Locate the cell with the specified text and output its (X, Y) center coordinate. 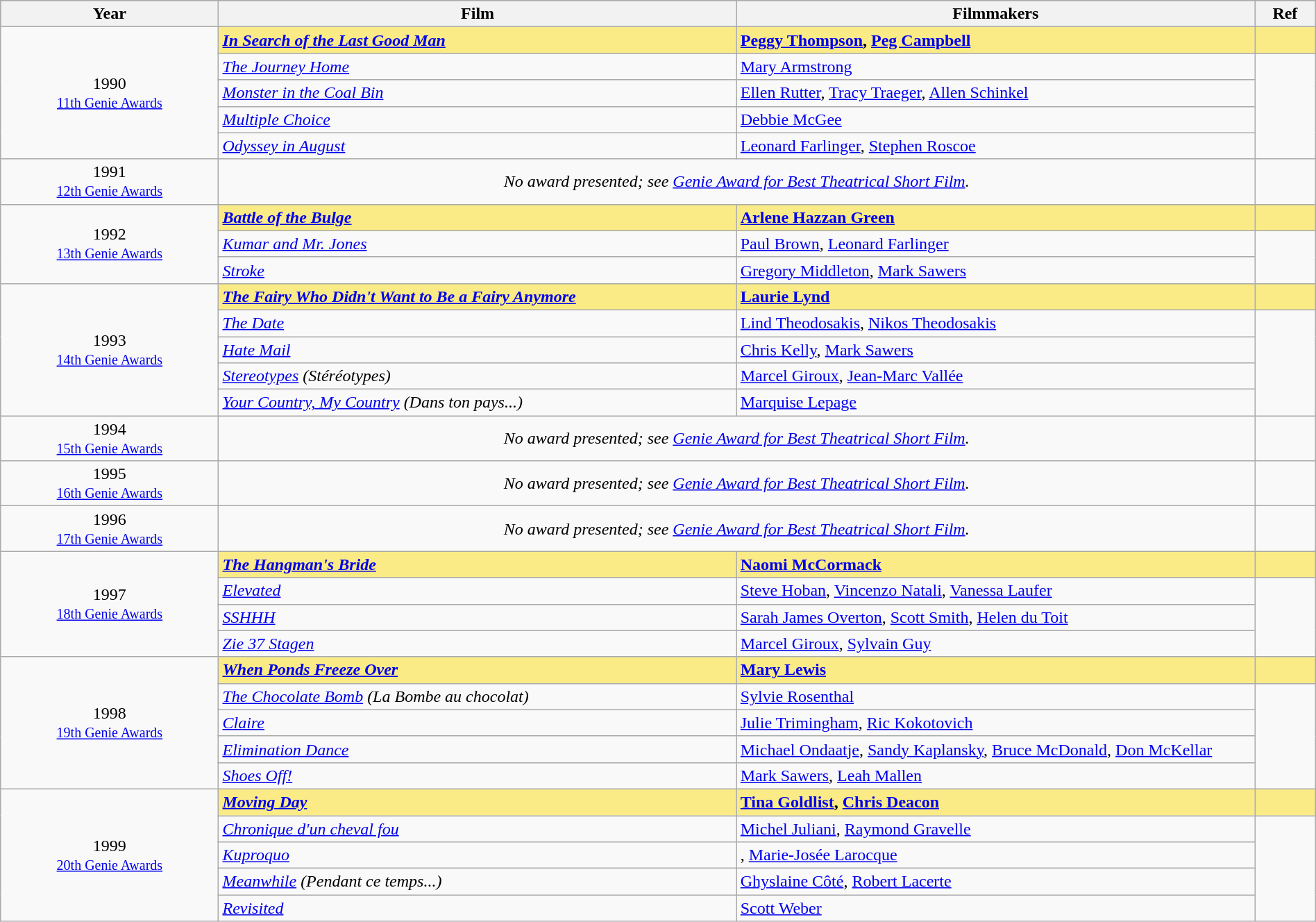
Lind Theodosakis, Nikos Theodosakis (995, 323)
1996 17th Genie Awards (110, 529)
Multiple Choice (478, 119)
Marquise Lepage (995, 403)
The Date (478, 323)
1997 18th Genie Awards (110, 604)
Marcel Giroux, Sylvain Guy (995, 644)
Gregory Middleton, Mark Sawers (995, 270)
Steve Hoban, Vincenzo Natali, Vanessa Laufer (995, 591)
Revisited (478, 908)
Filmmakers (995, 14)
Scott Weber (995, 908)
Sarah James Overton, Scott Smith, Helen du Toit (995, 617)
Hate Mail (478, 349)
Michael Ondaatje, Sandy Kaplansky, Bruce McDonald, Don McKellar (995, 749)
Claire (478, 723)
Meanwhile (Pendant ce temps...) (478, 882)
Naomi McCormack (995, 564)
, Marie-Josée Larocque (995, 855)
Elimination Dance (478, 749)
The Journey Home (478, 67)
Ghyslaine Côté, Robert Lacerte (995, 882)
Julie Trimingham, Ric Kokotovich (995, 723)
Michel Juliani, Raymond Gravelle (995, 828)
Arlene Hazzan Green (995, 217)
Mary Lewis (995, 670)
Year (110, 14)
Kuproquo (478, 855)
Leonard Farlinger, Stephen Roscoe (995, 146)
Mary Armstrong (995, 67)
Kumar and Mr. Jones (478, 244)
Chris Kelly, Mark Sawers (995, 349)
The Hangman's Bride (478, 564)
Zie 37 Stagen (478, 644)
1998 19th Genie Awards (110, 723)
Your Country, My Country (Dans ton pays...) (478, 403)
Sylvie Rosenthal (995, 696)
Paul Brown, Leonard Farlinger (995, 244)
1993 14th Genie Awards (110, 349)
Stereotypes (Stéréotypes) (478, 376)
1990 11th Genie Awards (110, 93)
Chronique d'un cheval fou (478, 828)
Peggy Thompson, Peg Campbell (995, 40)
The Fairy Who Didn't Want to Be a Fairy Anymore (478, 296)
When Ponds Freeze Over (478, 670)
1991 12th Genie Awards (110, 182)
Elevated (478, 591)
Laurie Lynd (995, 296)
In Search of the Last Good Man (478, 40)
Ref (1285, 14)
Moving Day (478, 802)
1995 16th Genie Awards (110, 483)
Stroke (478, 270)
Mark Sawers, Leah Mallen (995, 776)
Monster in the Coal Bin (478, 93)
The Chocolate Bomb (La Bombe au chocolat) (478, 696)
SSHHH (478, 617)
1994 15th Genie Awards (110, 439)
1999 20th Genie Awards (110, 855)
1992 13th Genie Awards (110, 244)
Ellen Rutter, Tracy Traeger, Allen Schinkel (995, 93)
Odyssey in August (478, 146)
Debbie McGee (995, 119)
Film (478, 14)
Marcel Giroux, Jean-Marc Vallée (995, 376)
Tina Goldlist, Chris Deacon (995, 802)
Battle of the Bulge (478, 217)
Shoes Off! (478, 776)
